Search for the cell housing the specified text and yield its (X, Y) center coordinate. 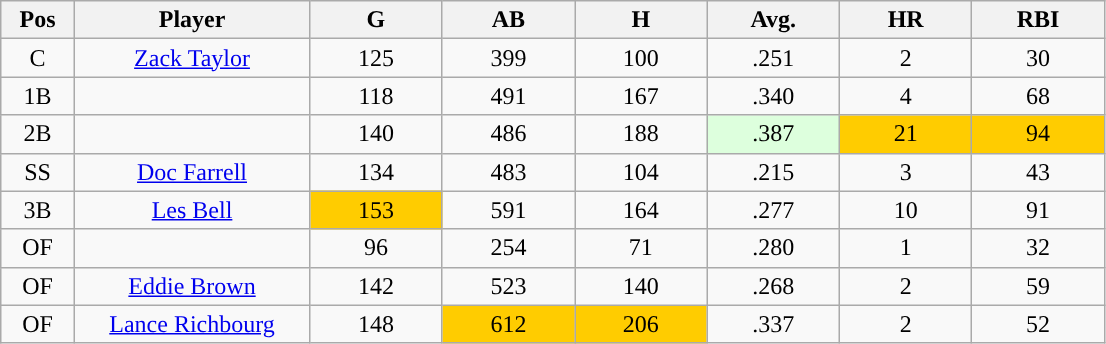
Pos (38, 20)
118 (376, 96)
Eddie Brown (192, 286)
AB (508, 20)
43 (1038, 172)
91 (1038, 210)
142 (376, 286)
HR (905, 20)
188 (641, 134)
1 (905, 248)
Avg. (773, 20)
.337 (773, 324)
153 (376, 210)
612 (508, 324)
148 (376, 324)
.387 (773, 134)
RBI (1038, 20)
167 (641, 96)
Lance Richbourg (192, 324)
21 (905, 134)
3 (905, 172)
134 (376, 172)
.215 (773, 172)
3B (38, 210)
94 (1038, 134)
30 (1038, 58)
1B (38, 96)
Zack Taylor (192, 58)
G (376, 20)
591 (508, 210)
52 (1038, 324)
10 (905, 210)
104 (641, 172)
.280 (773, 248)
164 (641, 210)
125 (376, 58)
C (38, 58)
399 (508, 58)
SS (38, 172)
Player (192, 20)
2B (38, 134)
71 (641, 248)
32 (1038, 248)
254 (508, 248)
523 (508, 286)
206 (641, 324)
4 (905, 96)
96 (376, 248)
59 (1038, 286)
H (641, 20)
483 (508, 172)
.277 (773, 210)
.340 (773, 96)
68 (1038, 96)
486 (508, 134)
Doc Farrell (192, 172)
.268 (773, 286)
Les Bell (192, 210)
100 (641, 58)
.251 (773, 58)
491 (508, 96)
